Identify which cell holds the provided text, then report its (X, Y) central coordinate. 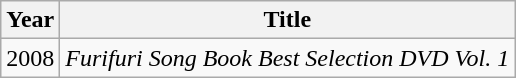
2008 (30, 58)
Title (288, 20)
Furifuri Song Book Best Selection DVD Vol. 1 (288, 58)
Year (30, 20)
